Find where the given text appears and provide that cell's center as (X, Y) coordinate. 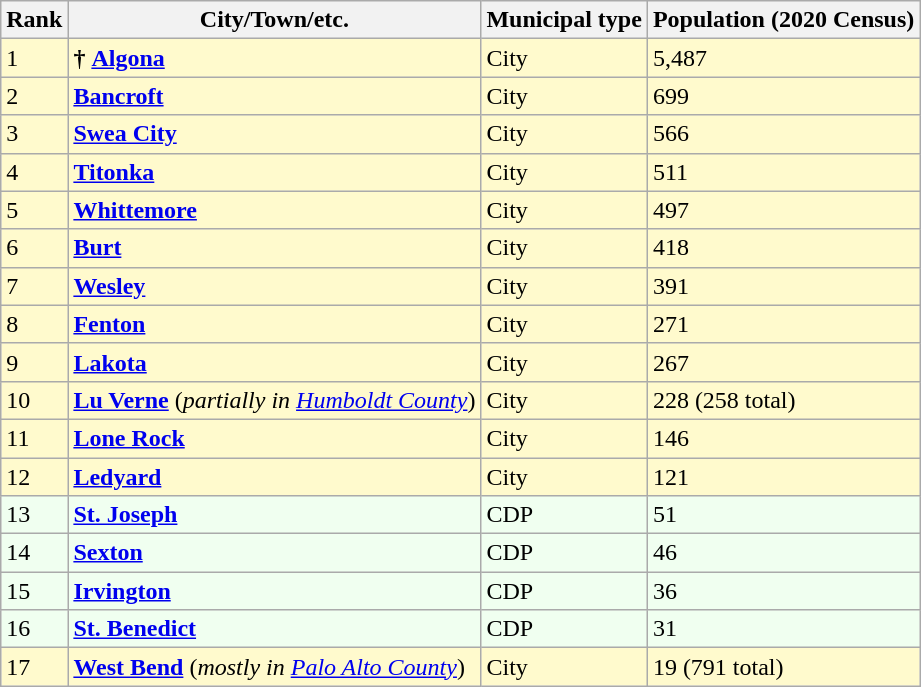
418 (783, 248)
391 (783, 286)
Whittemore (274, 210)
8 (34, 324)
1 (34, 58)
6 (34, 248)
Wesley (274, 286)
12 (34, 477)
36 (783, 591)
271 (783, 324)
Lone Rock (274, 438)
31 (783, 629)
St. Benedict (274, 629)
7 (34, 286)
497 (783, 210)
16 (34, 629)
13 (34, 515)
3 (34, 134)
Population (2020 Census) (783, 20)
Swea City (274, 134)
Irvington (274, 591)
4 (34, 172)
Burt (274, 248)
10 (34, 400)
Fenton (274, 324)
9 (34, 362)
St. Joseph (274, 515)
5 (34, 210)
51 (783, 515)
Lu Verne (partially in Humboldt County) (274, 400)
11 (34, 438)
46 (783, 553)
Municipal type (564, 20)
West Bend (mostly in Palo Alto County) (274, 667)
511 (783, 172)
566 (783, 134)
699 (783, 96)
121 (783, 477)
Bancroft (274, 96)
City/Town/etc. (274, 20)
Ledyard (274, 477)
Lakota (274, 362)
† Algona (274, 58)
Sexton (274, 553)
14 (34, 553)
267 (783, 362)
17 (34, 667)
5,487 (783, 58)
19 (791 total) (783, 667)
15 (34, 591)
Rank (34, 20)
228 (258 total) (783, 400)
146 (783, 438)
Titonka (274, 172)
2 (34, 96)
